Find where the given text appears and provide that cell's center as (X, Y) coordinate. 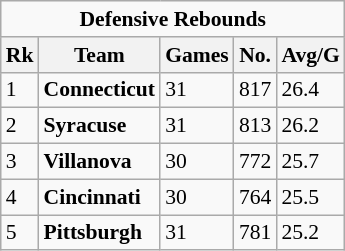
No. (256, 55)
Pittsburgh (99, 233)
Connecticut (99, 90)
2 (20, 126)
813 (256, 126)
Villanova (99, 162)
Defensive Rebounds (173, 19)
3 (20, 162)
5 (20, 233)
25.2 (310, 233)
25.5 (310, 197)
Syracuse (99, 126)
25.7 (310, 162)
4 (20, 197)
817 (256, 90)
764 (256, 197)
Rk (20, 55)
26.2 (310, 126)
26.4 (310, 90)
Avg/G (310, 55)
Cincinnati (99, 197)
Team (99, 55)
781 (256, 233)
772 (256, 162)
1 (20, 90)
Games (197, 55)
